Return (x, y) of the center of cell containing provided text 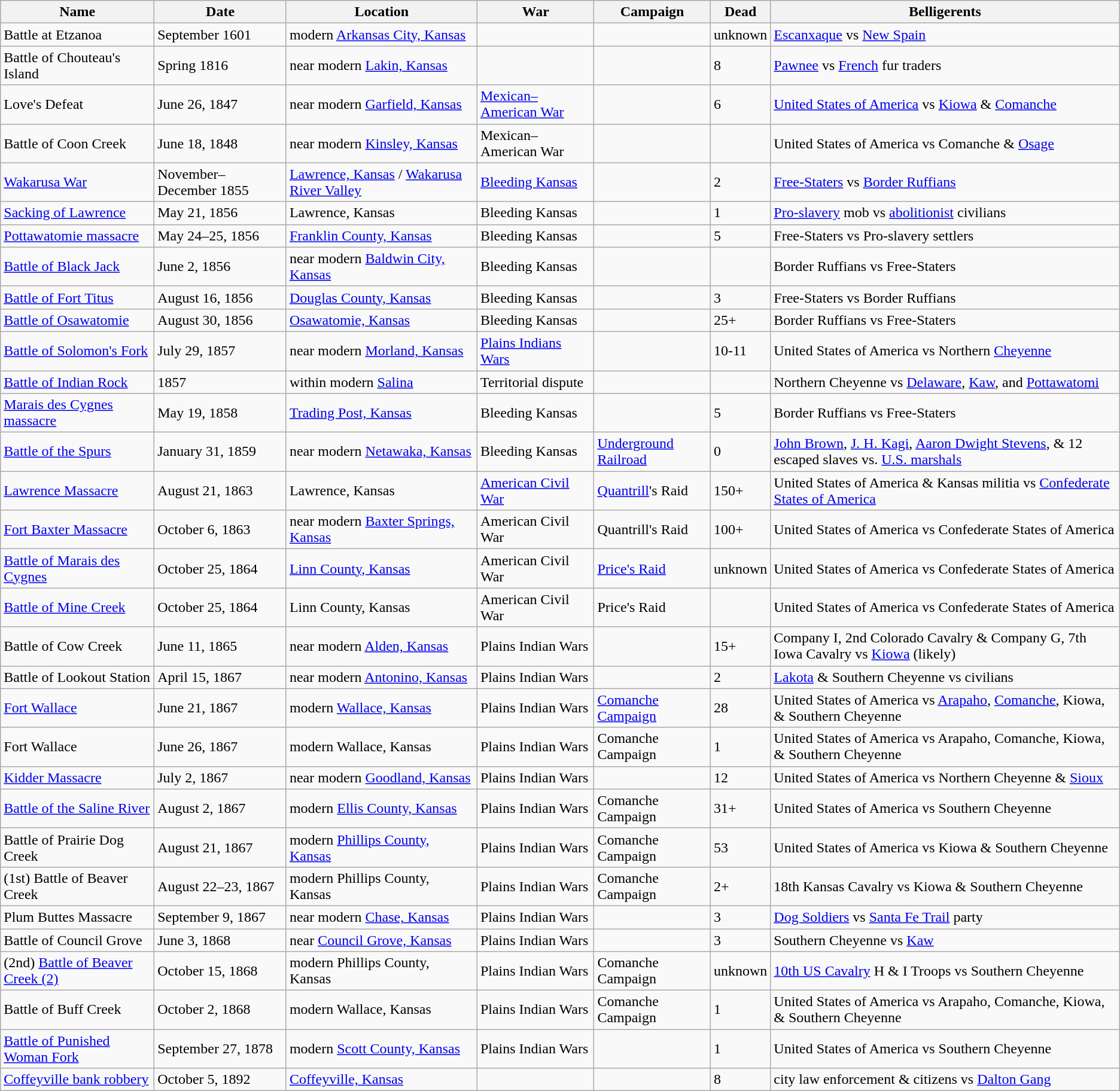
United States of America vs Northern Cheyenne & Sioux (945, 778)
near modern Goodland, Kansas (382, 778)
Battle of Fort Titus (78, 297)
August 22–23, 1867 (220, 886)
September 9, 1867 (220, 917)
Osawatomie, Kansas (382, 320)
Battle at Etzanoa (78, 35)
Franklin County, Kansas (382, 236)
June 26, 1847 (220, 104)
July 29, 1857 (220, 351)
October 6, 1863 (220, 530)
July 2, 1867 (220, 778)
Kidder Massacre (78, 778)
Date (220, 12)
August 21, 1867 (220, 847)
September 27, 1878 (220, 1049)
Battle of Solomon's Fork (78, 351)
2+ (740, 886)
Battle of Black Jack (78, 267)
Plum Buttes Massacre (78, 917)
near Council Grove, Kansas (382, 940)
August 16, 1856 (220, 297)
January 31, 1859 (220, 452)
(2nd) Battle of Beaver Creek (2) (78, 971)
near modern Baxter Springs, Kansas (382, 530)
May 24–25, 1856 (220, 236)
15+ (740, 646)
Lakota & Southern Cheyenne vs civilians (945, 677)
100+ (740, 530)
John Brown, J. H. Kagi, Aaron Dwight Stevens, & 12 escaped slaves vs. U.S. marshals (945, 452)
Battle of Chouteau's Island (78, 66)
October 2, 1868 (220, 1010)
1857 (220, 382)
October 5, 1892 (220, 1080)
Pottawatomie massacre (78, 236)
Spring 1816 (220, 66)
War (535, 12)
(1st) Battle of Beaver Creek (78, 886)
Fort Baxter Massacre (78, 530)
Coffeyville, Kansas (382, 1080)
Campaign (652, 12)
modern Ellis County, Kansas (382, 809)
near modern Garfield, Kansas (382, 104)
United States of America vs Kiowa & Comanche (945, 104)
August 30, 1856 (220, 320)
Battle of Prairie Dog Creek (78, 847)
Battle of Osawatomie (78, 320)
May 19, 1858 (220, 413)
June 21, 1867 (220, 708)
Battle of Cow Creek (78, 646)
Territorial dispute (535, 382)
Battle of Lookout Station (78, 677)
Coffeyville bank robbery (78, 1080)
June 18, 1848 (220, 144)
Battle of the Saline River (78, 809)
10-11 (740, 351)
Underground Railroad (652, 452)
Pawnee vs French fur traders (945, 66)
Plains Indians Wars (535, 351)
Escanxaque vs New Spain (945, 35)
Battle of Council Grove (78, 940)
city law enforcement & citizens vs Dalton Gang (945, 1080)
Battle of the Spurs (78, 452)
October 15, 1868 (220, 971)
18th Kansas Cavalry vs Kiowa & Southern Cheyenne (945, 886)
Battle of Buff Creek (78, 1010)
near modern Baldwin City, Kansas (382, 267)
Douglas County, Kansas (382, 297)
Battle of Punished Woman Fork (78, 1049)
modern Arkansas City, Kansas (382, 35)
28 (740, 708)
near modern Chase, Kansas (382, 917)
June 2, 1856 (220, 267)
within modern Salina (382, 382)
Battle of Coon Creek (78, 144)
Trading Post, Kansas (382, 413)
Dead (740, 12)
Marais des Cygnes massacre (78, 413)
United States of America & Kansas militia vs Confederate States of America (945, 490)
6 (740, 104)
August 21, 1863 (220, 490)
near modern Lakin, Kansas (382, 66)
September 1601 (220, 35)
August 2, 1867 (220, 809)
53 (740, 847)
Pro-slavery mob vs abolitionist civilians (945, 213)
Sacking of Lawrence (78, 213)
June 11, 1865 (220, 646)
0 (740, 452)
Northern Cheyenne vs Delaware, Kaw, and Pottawatomi (945, 382)
November–December 1855 (220, 182)
Location (382, 12)
12 (740, 778)
near modern Morland, Kansas (382, 351)
Battle of Mine Creek (78, 608)
Lawrence, Kansas / Wakarusa River Valley (382, 182)
United States of America vs Kiowa & Southern Cheyenne (945, 847)
150+ (740, 490)
Wakarusa War (78, 182)
United States of America vs Comanche & Osage (945, 144)
United States of America vs Northern Cheyenne (945, 351)
April 15, 1867 (220, 677)
Belligerents (945, 12)
near modern Netawaka, Kansas (382, 452)
31+ (740, 809)
modern Scott County, Kansas (382, 1049)
near modern Antonino, Kansas (382, 677)
near modern Alden, Kansas (382, 646)
Battle of Indian Rock (78, 382)
May 21, 1856 (220, 213)
Battle of Marais des Cygnes (78, 568)
June 3, 1868 (220, 940)
25+ (740, 320)
Free-Staters vs Pro-slavery settlers (945, 236)
near modern Kinsley, Kansas (382, 144)
Love's Defeat (78, 104)
Company I, 2nd Colorado Cavalry & Company G, 7th Iowa Cavalry vs Kiowa (likely) (945, 646)
Dog Soldiers vs Santa Fe Trail party (945, 917)
Southern Cheyenne vs Kaw (945, 940)
Lawrence Massacre (78, 490)
10th US Cavalry H & I Troops vs Southern Cheyenne (945, 971)
June 26, 1867 (220, 746)
Name (78, 12)
